Search for the cell housing the specified text and yield its [X, Y] center coordinate. 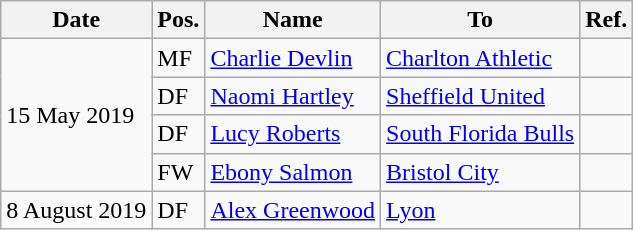
Naomi Hartley [293, 96]
Charlie Devlin [293, 58]
Ebony Salmon [293, 172]
FW [178, 172]
Date [76, 20]
MF [178, 58]
8 August 2019 [76, 210]
Ref. [606, 20]
Lucy Roberts [293, 134]
Sheffield United [480, 96]
South Florida Bulls [480, 134]
To [480, 20]
15 May 2019 [76, 115]
Pos. [178, 20]
Charlton Athletic [480, 58]
Lyon [480, 210]
Bristol City [480, 172]
Alex Greenwood [293, 210]
Name [293, 20]
